Provide the (x, y) coordinate of the cell's center where the given text is located.  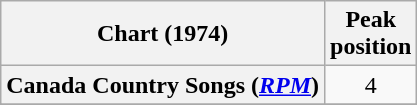
4 (371, 85)
Canada Country Songs (RPM) (163, 85)
Chart (1974) (163, 34)
Peak position (371, 34)
